Provide the [X, Y] coordinate of the cell's center where the given text is located.  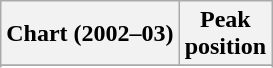
Chart (2002–03) [90, 34]
Peakposition [225, 34]
